Return [x, y] of the center of cell containing provided text 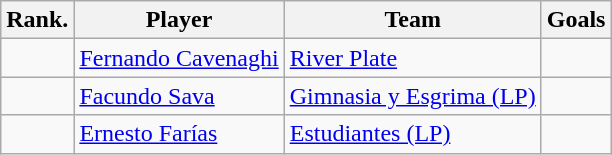
River Plate [412, 58]
Facundo Sava [179, 96]
Goals [576, 20]
Fernando Cavenaghi [179, 58]
Rank. [38, 20]
Team [412, 20]
Ernesto Farías [179, 134]
Player [179, 20]
Gimnasia y Esgrima (LP) [412, 96]
Estudiantes (LP) [412, 134]
